From the cell containing the given text, extract its center point as [x, y] coordinate. 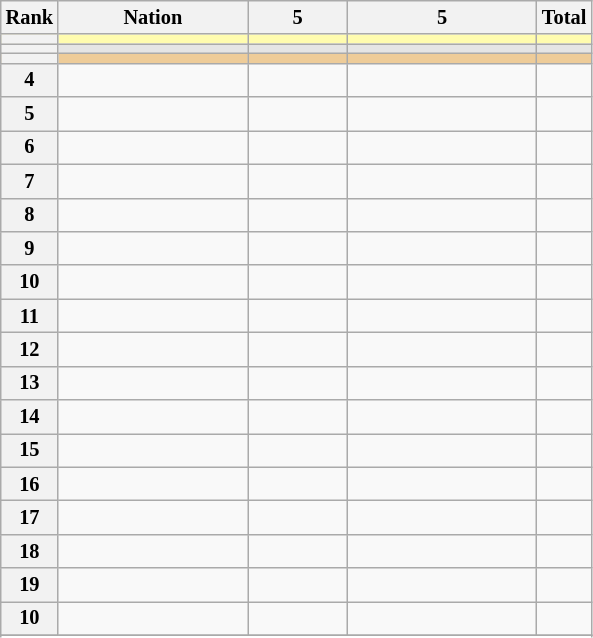
4 [30, 80]
14 [30, 417]
8 [30, 215]
6 [30, 147]
17 [30, 517]
9 [30, 248]
15 [30, 450]
18 [30, 551]
Nation [153, 17]
7 [30, 181]
11 [30, 316]
Rank [30, 17]
16 [30, 484]
13 [30, 383]
12 [30, 349]
19 [30, 585]
Total [564, 17]
